Identify which cell holds the provided text, then report its (X, Y) central coordinate. 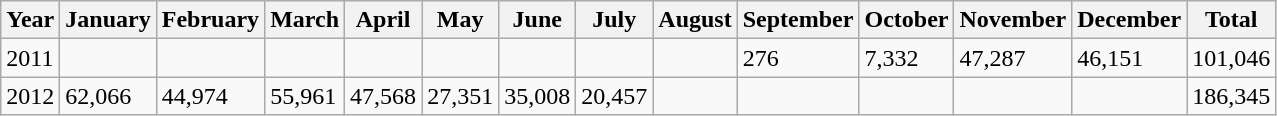
62,066 (108, 96)
2012 (30, 96)
August (695, 20)
186,345 (1232, 96)
27,351 (460, 96)
7,332 (906, 58)
March (305, 20)
April (384, 20)
46,151 (1130, 58)
October (906, 20)
20,457 (614, 96)
February (210, 20)
55,961 (305, 96)
July (614, 20)
2011 (30, 58)
101,046 (1232, 58)
June (538, 20)
September (798, 20)
Total (1232, 20)
January (108, 20)
47,287 (1013, 58)
Year (30, 20)
May (460, 20)
44,974 (210, 96)
35,008 (538, 96)
47,568 (384, 96)
276 (798, 58)
November (1013, 20)
December (1130, 20)
